Return the (x, y) coordinate for the center point of the cell that contains the specified text.  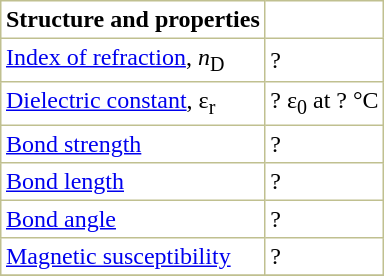
Structure and properties (133, 20)
Dielectric constant, εr (133, 104)
Bond length (133, 182)
Bond angle (133, 220)
? ε0 at ? °C (324, 104)
Bond strength (133, 145)
Magnetic susceptibility (133, 257)
Index of refraction, nD (133, 60)
